Capture the cell that displays the provided text and extract its [x, y] central coordinate. 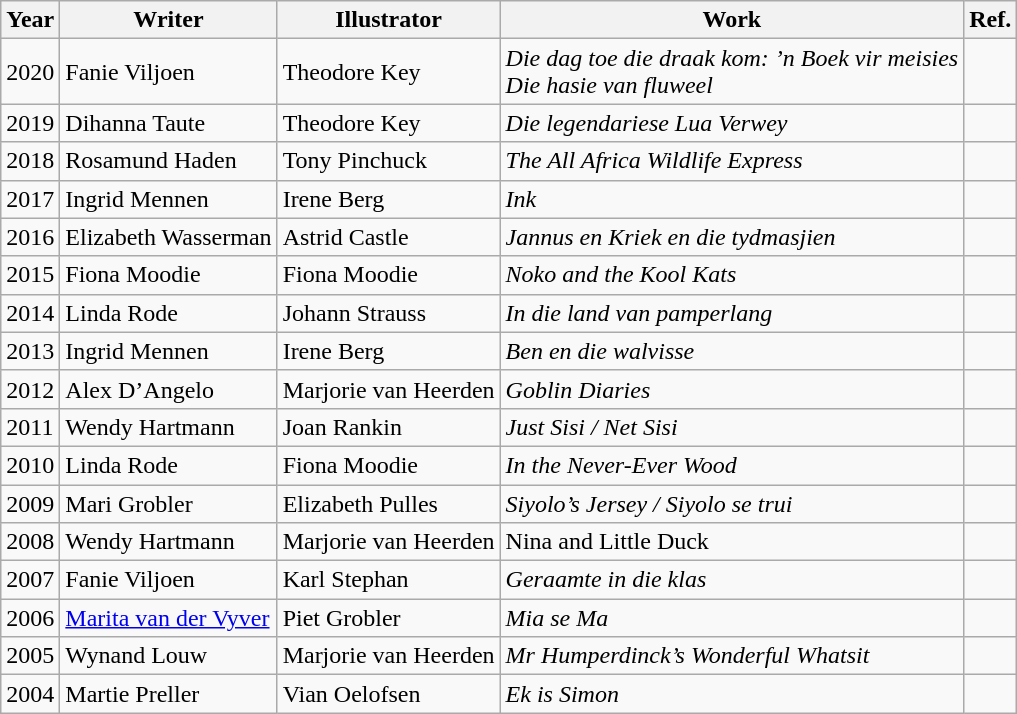
Ink [732, 199]
2008 [30, 542]
Karl Stephan [388, 580]
2014 [30, 313]
2012 [30, 389]
Ben en die walvisse [732, 351]
Marita van der Vyver [168, 618]
Johann Strauss [388, 313]
Work [732, 20]
Year [30, 20]
2007 [30, 580]
Ref. [990, 20]
2011 [30, 427]
Die legendariese Lua Verwey [732, 123]
2010 [30, 465]
2005 [30, 656]
Wynand Louw [168, 656]
Elizabeth Wasserman [168, 237]
The All Africa Wildlife Express [732, 161]
2006 [30, 618]
Mari Grobler [168, 503]
Die dag toe die draak kom: ’n Boek vir meisiesDie hasie van fluweel [732, 72]
2020 [30, 72]
Noko and the Kool Kats [732, 275]
2004 [30, 694]
2015 [30, 275]
Siyolo’s Jersey / Siyolo se trui [732, 503]
Geraamte in die klas [732, 580]
2018 [30, 161]
Elizabeth Pulles [388, 503]
2019 [30, 123]
2016 [30, 237]
Ek is Simon [732, 694]
Mr Humperdinck’s Wonderful Whatsit [732, 656]
Joan Rankin [388, 427]
Dihanna Taute [168, 123]
Nina and Little Duck [732, 542]
Goblin Diaries [732, 389]
Illustrator [388, 20]
Writer [168, 20]
Just Sisi / Net Sisi [732, 427]
2009 [30, 503]
Tony Pinchuck [388, 161]
2013 [30, 351]
Astrid Castle [388, 237]
Jannus en Kriek en die tydmasjien [732, 237]
2017 [30, 199]
Martie Preller [168, 694]
Alex D’Angelo [168, 389]
Piet Grobler [388, 618]
In the Never-Ever Wood [732, 465]
In die land van pamperlang [732, 313]
Mia se Ma [732, 618]
Vian Oelofsen [388, 694]
Rosamund Haden [168, 161]
